From the cell containing the given text, extract its center point as (x, y) coordinate. 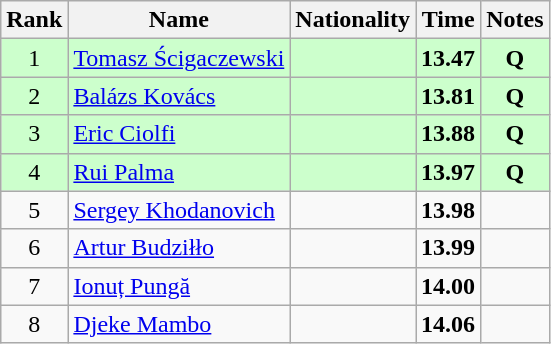
5 (34, 210)
Sergey Khodanovich (179, 210)
Ionuț Pungă (179, 286)
Notes (515, 20)
6 (34, 248)
13.47 (448, 58)
13.88 (448, 134)
7 (34, 286)
Time (448, 20)
Balázs Kovács (179, 96)
Nationality (353, 20)
3 (34, 134)
13.98 (448, 210)
Eric Ciolfi (179, 134)
Djeke Mambo (179, 324)
13.99 (448, 248)
Rui Palma (179, 172)
2 (34, 96)
14.06 (448, 324)
13.81 (448, 96)
Artur Budziłło (179, 248)
Name (179, 20)
8 (34, 324)
13.97 (448, 172)
1 (34, 58)
Tomasz Ścigaczewski (179, 58)
4 (34, 172)
14.00 (448, 286)
Rank (34, 20)
